Detect which cell encompasses the target text, then output its [x, y] center coordinate. 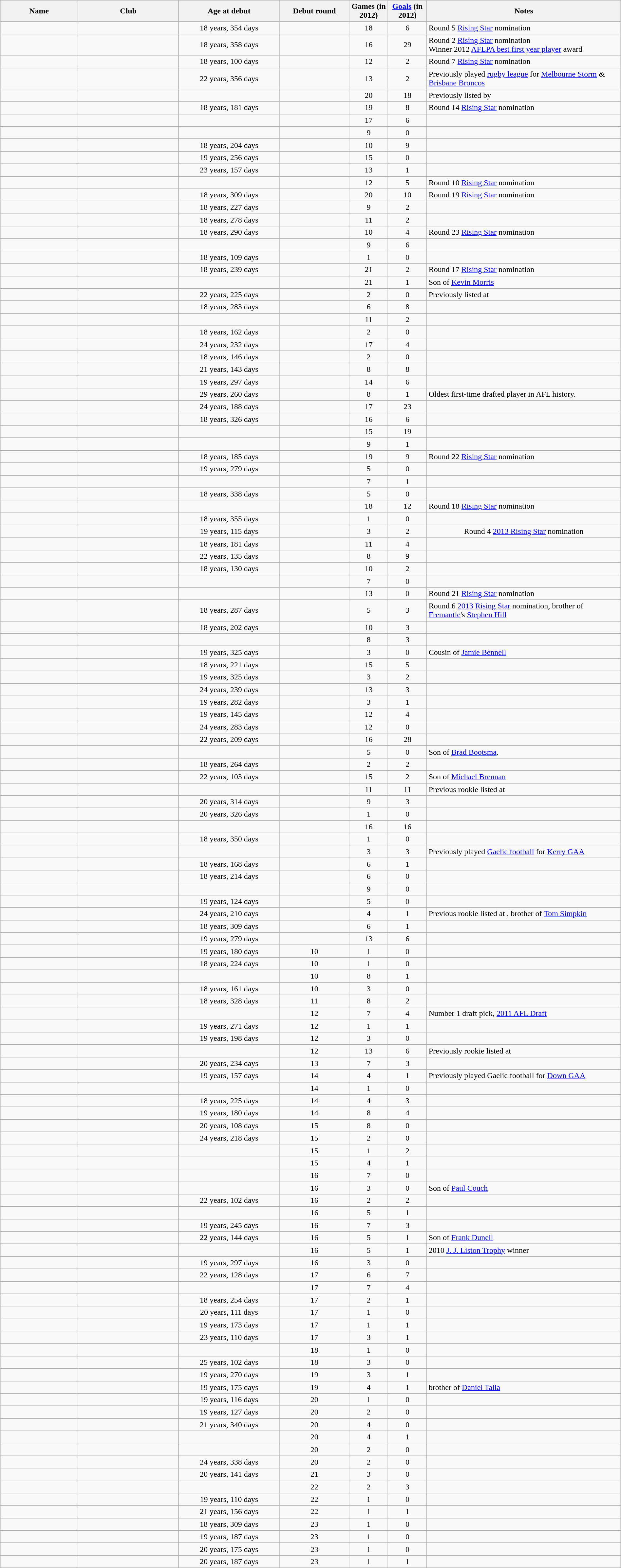
19 years, 110 days [229, 1499]
24 years, 283 days [229, 727]
18 years, 290 days [229, 232]
24 years, 188 days [229, 407]
18 years, 161 days [229, 989]
18 years, 326 days [229, 419]
23 years, 110 days [229, 1337]
18 years, 227 days [229, 207]
20 years, 314 days [229, 802]
Previous rookie listed at [524, 789]
18 years, 283 days [229, 307]
Round 10 Rising Star nomination [524, 182]
21 years, 143 days [229, 369]
23 years, 157 days [229, 170]
18 years, 358 days [229, 45]
18 years, 168 days [229, 864]
Cousin of Jamie Bennell [524, 652]
18 years, 100 days [229, 62]
22 years, 225 days [229, 295]
20 years, 326 days [229, 814]
19 years, 157 days [229, 1076]
19 years, 145 days [229, 714]
20 years, 175 days [229, 1549]
22 years, 356 days [229, 79]
24 years, 232 days [229, 344]
22 years, 102 days [229, 1200]
Club [128, 11]
21 years, 156 days [229, 1512]
18 years, 162 days [229, 332]
Son of Kevin Morris [524, 282]
2010 J. J. Liston Trophy winner [524, 1250]
18 years, 204 days [229, 145]
Round 21 Rising Star nomination [524, 594]
Previously played rugby league for Melbourne Storm & Brisbane Broncos [524, 79]
Previously listed by [524, 95]
Games (in 2012) [368, 11]
24 years, 210 days [229, 914]
Notes [524, 11]
Number 1 draft pick, 2011 AFL Draft [524, 1014]
21 years, 340 days [229, 1425]
19 years, 198 days [229, 1038]
Previously played Gaelic football for Down GAA [524, 1076]
Previously rookie listed at [524, 1051]
24 years, 239 days [229, 690]
18 years, 221 days [229, 665]
18 years, 354 days [229, 28]
20 years, 187 days [229, 1561]
19 years, 124 days [229, 901]
19 years, 245 days [229, 1225]
Round 4 2013 Rising Star nomination [524, 531]
Round 7 Rising Star nomination [524, 62]
Round 22 Rising Star nomination [524, 457]
19 years, 187 days [229, 1537]
brother of Daniel Talia [524, 1387]
19 years, 271 days [229, 1026]
18 years, 338 days [229, 494]
19 years, 270 days [229, 1375]
18 years, 185 days [229, 457]
18 years, 202 days [229, 627]
Round 19 Rising Star nomination [524, 195]
Round 5 Rising Star nomination [524, 28]
Debut round [314, 11]
Round 23 Rising Star nomination [524, 232]
18 years, 254 days [229, 1300]
18 years, 278 days [229, 220]
22 years, 128 days [229, 1275]
18 years, 350 days [229, 839]
Son of Frank Dunell [524, 1238]
18 years, 224 days [229, 964]
20 years, 141 days [229, 1474]
Round 2 Rising Star nominationWinner 2012 AFLPA best first year player award [524, 45]
Name [39, 11]
19 years, 256 days [229, 157]
24 years, 218 days [229, 1138]
25 years, 102 days [229, 1362]
18 years, 355 days [229, 519]
18 years, 287 days [229, 611]
Round 14 Rising Star nomination [524, 108]
19 years, 127 days [229, 1412]
20 years, 111 days [229, 1312]
28 [407, 739]
19 years, 282 days [229, 702]
19 years, 173 days [229, 1325]
22 years, 144 days [229, 1238]
Son of Brad Bootsma. [524, 752]
22 years, 135 days [229, 556]
22 years, 103 days [229, 777]
Age at debut [229, 11]
18 years, 264 days [229, 764]
Previous rookie listed at , brother of Tom Simpkin [524, 914]
18 years, 239 days [229, 270]
19 years, 175 days [229, 1387]
Son of Michael Brennan [524, 777]
Round 18 Rising Star nomination [524, 506]
19 years, 115 days [229, 531]
20 years, 108 days [229, 1126]
Oldest first-time drafted player in AFL history. [524, 394]
18 years, 146 days [229, 357]
18 years, 214 days [229, 876]
18 years, 130 days [229, 568]
Previously listed at [524, 295]
19 years, 116 days [229, 1400]
22 years, 209 days [229, 739]
18 years, 225 days [229, 1101]
20 years, 234 days [229, 1063]
Round 6 2013 Rising Star nomination, brother of Fremantle's Stephen Hill [524, 611]
24 years, 338 days [229, 1462]
18 years, 328 days [229, 1001]
Previously played Gaelic football for Kerry GAA [524, 852]
Goals (in 2012) [407, 11]
18 years, 109 days [229, 257]
Son of Paul Couch [524, 1188]
Round 17 Rising Star nomination [524, 270]
29 [407, 45]
29 years, 260 days [229, 394]
